Provide the [X, Y] coordinate of the cell's center where the given text is located.  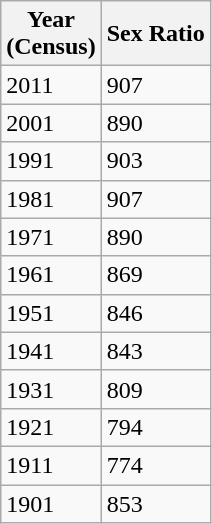
903 [156, 161]
869 [156, 275]
1901 [51, 503]
1991 [51, 161]
Year(Census) [51, 34]
2001 [51, 123]
1921 [51, 427]
Sex Ratio [156, 34]
1971 [51, 237]
809 [156, 389]
1931 [51, 389]
1941 [51, 351]
1981 [51, 199]
2011 [51, 85]
1961 [51, 275]
846 [156, 313]
843 [156, 351]
853 [156, 503]
1911 [51, 465]
774 [156, 465]
794 [156, 427]
1951 [51, 313]
